Determine the [X, Y] coordinate at the center of the cell enclosing the given text.  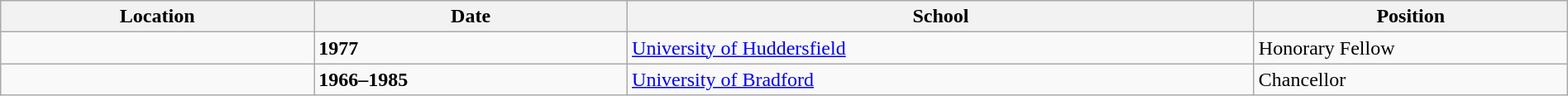
Chancellor [1411, 79]
University of Bradford [941, 79]
1977 [471, 48]
University of Huddersfield [941, 48]
Location [157, 17]
Honorary Fellow [1411, 48]
Position [1411, 17]
1966–1985 [471, 79]
Date [471, 17]
School [941, 17]
